Provide the (x, y) coordinate of the cell's center where the given text is located.  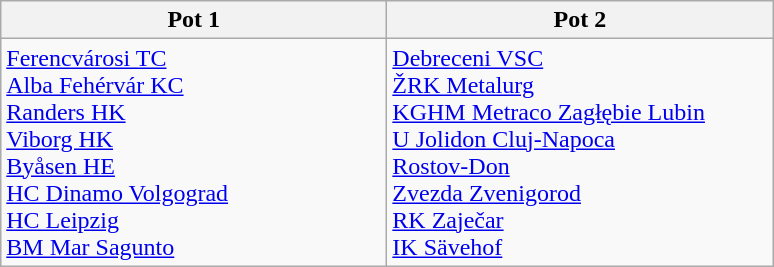
Debreceni VSC ŽRK Metalurg KGHM Metraco Zagłębie Lubin U Jolidon Cluj-Napoca Rostov-Don Zvezda Zvenigorod RK Zaječar IK Sävehof (580, 152)
Pot 1 (194, 20)
Pot 2 (580, 20)
Ferencvárosi TC Alba Fehérvár KC Randers HK Viborg HK Byåsen HE HC Dinamo Volgograd HC Leipzig BM Mar Sagunto (194, 152)
